Determine the [x, y] coordinate at the center of the cell enclosing the given text.  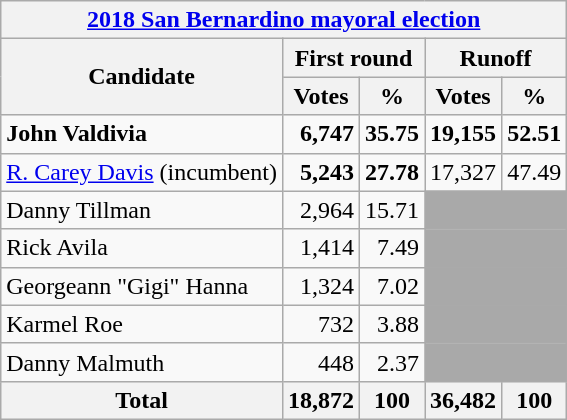
First round [353, 58]
3.88 [392, 324]
2.37 [392, 362]
1,324 [320, 286]
27.78 [392, 172]
19,155 [464, 134]
5,243 [320, 172]
Danny Tillman [142, 210]
7.02 [392, 286]
2,964 [320, 210]
7.49 [392, 248]
18,872 [320, 400]
52.51 [534, 134]
Candidate [142, 77]
36,482 [464, 400]
Danny Malmuth [142, 362]
Total [142, 400]
448 [320, 362]
15.71 [392, 210]
John Valdivia [142, 134]
Georgeann "Gigi" Hanna [142, 286]
732 [320, 324]
17,327 [464, 172]
47.49 [534, 172]
2018 San Bernardino mayoral election [284, 20]
6,747 [320, 134]
R. Carey Davis (incumbent) [142, 172]
Runoff [496, 58]
Karmel Roe [142, 324]
1,414 [320, 248]
Rick Avila [142, 248]
35.75 [392, 134]
